Extract the [X, Y] coordinate from the center of the cell holding the provided text.  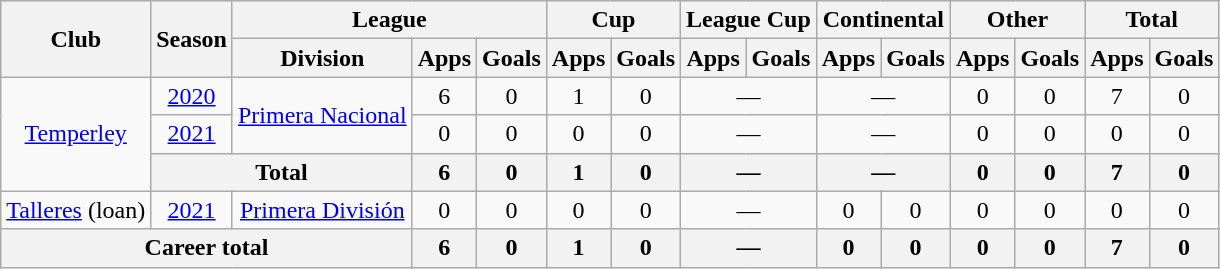
Club [76, 39]
Primera Nacional [322, 115]
Continental [883, 20]
Other [1017, 20]
Career total [206, 248]
League Cup [749, 20]
Talleres (loan) [76, 210]
Cup [613, 20]
Season [192, 39]
League [389, 20]
Temperley [76, 134]
Division [322, 58]
2020 [192, 96]
Primera División [322, 210]
